Return the (x, y) coordinate for the center point of the cell that contains the specified text.  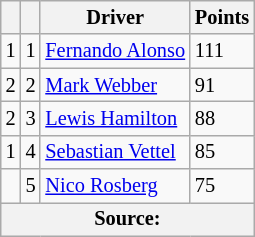
Fernando Alonso (115, 51)
4 (31, 152)
Source: (128, 219)
85 (222, 152)
Driver (115, 17)
3 (31, 118)
75 (222, 186)
88 (222, 118)
Lewis Hamilton (115, 118)
Mark Webber (115, 85)
5 (31, 186)
91 (222, 85)
Nico Rosberg (115, 186)
Sebastian Vettel (115, 152)
Points (222, 17)
111 (222, 51)
